Capture the cell that displays the provided text and extract its [x, y] central coordinate. 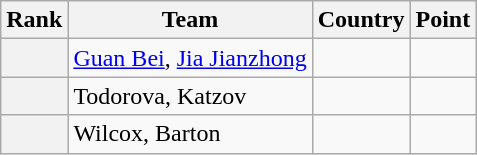
Wilcox, Barton [190, 134]
Todorova, Katzov [190, 96]
Team [190, 20]
Guan Bei, Jia Jianzhong [190, 58]
Rank [34, 20]
Point [443, 20]
Country [361, 20]
